Scan for the cell matching the given text and deliver its (x, y) coordinate at center. 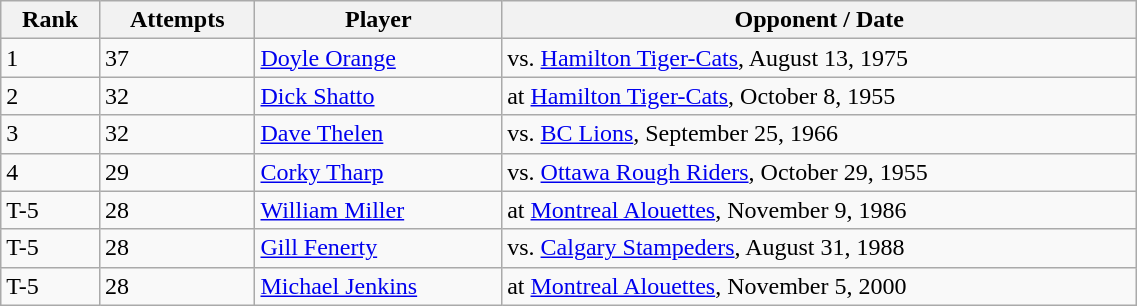
Player (378, 20)
Rank (50, 20)
Gill Fenerty (378, 248)
Opponent / Date (820, 20)
at Montreal Alouettes, November 9, 1986 (820, 210)
Attempts (177, 20)
William Miller (378, 210)
vs. BC Lions, September 25, 1966 (820, 134)
29 (177, 172)
Corky Tharp (378, 172)
Michael Jenkins (378, 286)
Dave Thelen (378, 134)
vs. Ottawa Rough Riders, October 29, 1955 (820, 172)
Doyle Orange (378, 58)
2 (50, 96)
Dick Shatto (378, 96)
4 (50, 172)
at Hamilton Tiger-Cats, October 8, 1955 (820, 96)
at Montreal Alouettes, November 5, 2000 (820, 286)
1 (50, 58)
37 (177, 58)
3 (50, 134)
vs. Calgary Stampeders, August 31, 1988 (820, 248)
vs. Hamilton Tiger-Cats, August 13, 1975 (820, 58)
